Find where the given text appears and provide that cell's center as (X, Y) coordinate. 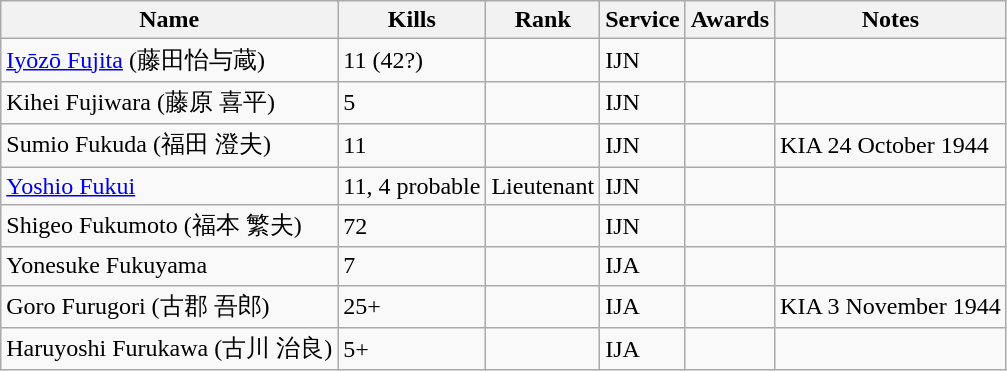
Kills (412, 20)
Yonesuke Fukuyama (170, 266)
Iyōzō Fujita (藤田怡与蔵) (170, 60)
5 (412, 102)
11 (412, 146)
Goro Furugori (古郡 吾郎) (170, 306)
Lieutenant (543, 185)
7 (412, 266)
72 (412, 226)
Service (643, 20)
Shigeo Fukumoto (福本 繁夫) (170, 226)
KIA 3 November 1944 (891, 306)
11 (42?) (412, 60)
Kihei Fujiwara (藤原 喜平) (170, 102)
KIA 24 October 1944 (891, 146)
5+ (412, 350)
Awards (730, 20)
Rank (543, 20)
Notes (891, 20)
Sumio Fukuda (福田 澄夫) (170, 146)
25+ (412, 306)
11, 4 probable (412, 185)
Haruyoshi Furukawa (古川 治良) (170, 350)
Name (170, 20)
Yoshio Fukui (170, 185)
